Capture the cell that displays the provided text and extract its (X, Y) central coordinate. 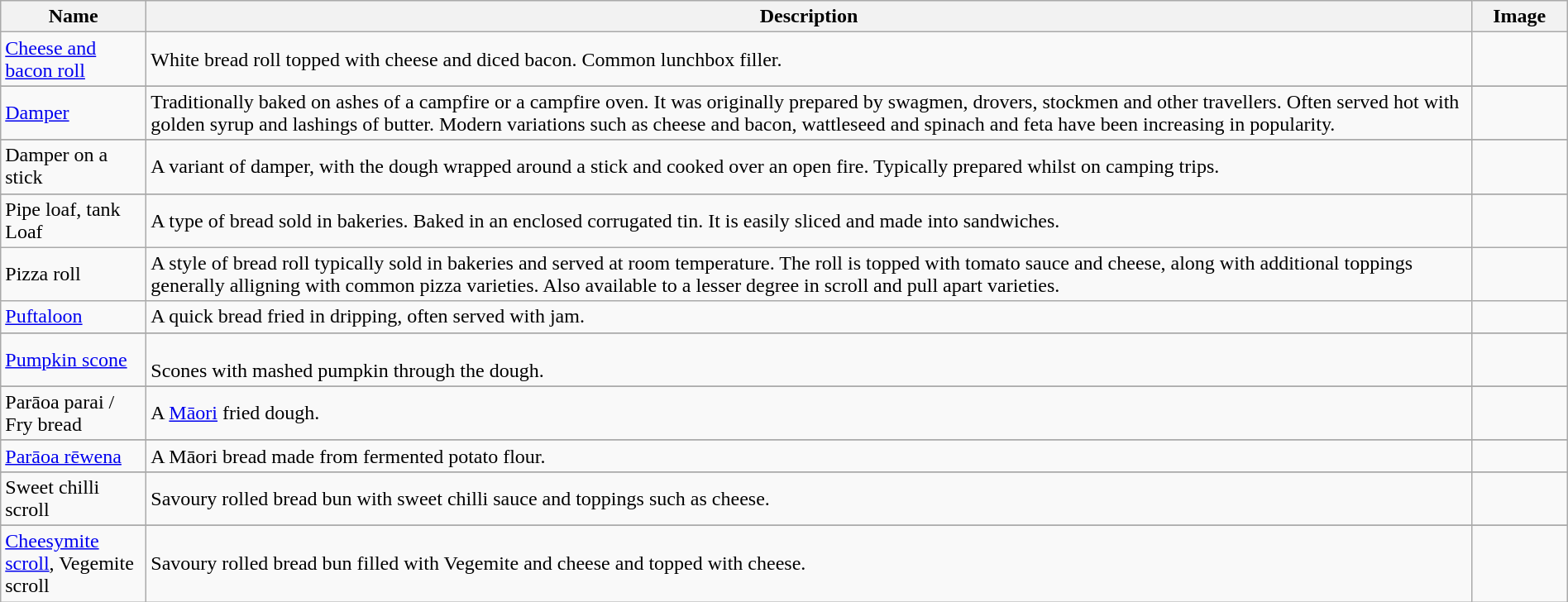
Puftaloon (74, 317)
A variant of damper, with the dough wrapped around a stick and cooked over an open fire. Typically prepared whilst on camping trips. (809, 167)
Damper on a stick (74, 167)
Description (809, 17)
Sweet chilli scroll (74, 498)
Cheese and bacon roll (74, 60)
Pipe loaf, tank Loaf (74, 220)
White bread roll topped with cheese and diced bacon. Common lunchbox filler. (809, 60)
Savoury rolled bread bun with sweet chilli sauce and toppings such as cheese. (809, 498)
Parāoa parai / Fry bread (74, 413)
A quick bread fried in dripping, often served with jam. (809, 317)
Savoury rolled bread bun filled with Vegemite and cheese and topped with cheese. (809, 563)
A type of bread sold in bakeries. Baked in an enclosed corrugated tin. It is easily sliced and made into sandwiches. (809, 220)
Pumpkin scone (74, 359)
Cheesymite scroll, Vegemite scroll (74, 563)
A Māori bread made from fermented potato flour. (809, 456)
A Māori fried dough. (809, 413)
Pizza roll (74, 275)
Parāoa rēwena (74, 456)
Image (1519, 17)
Name (74, 17)
Scones with mashed pumpkin through the dough. (809, 359)
Damper (74, 112)
